For the text-containing cell, return its midpoint in (x, y) coordinate format. 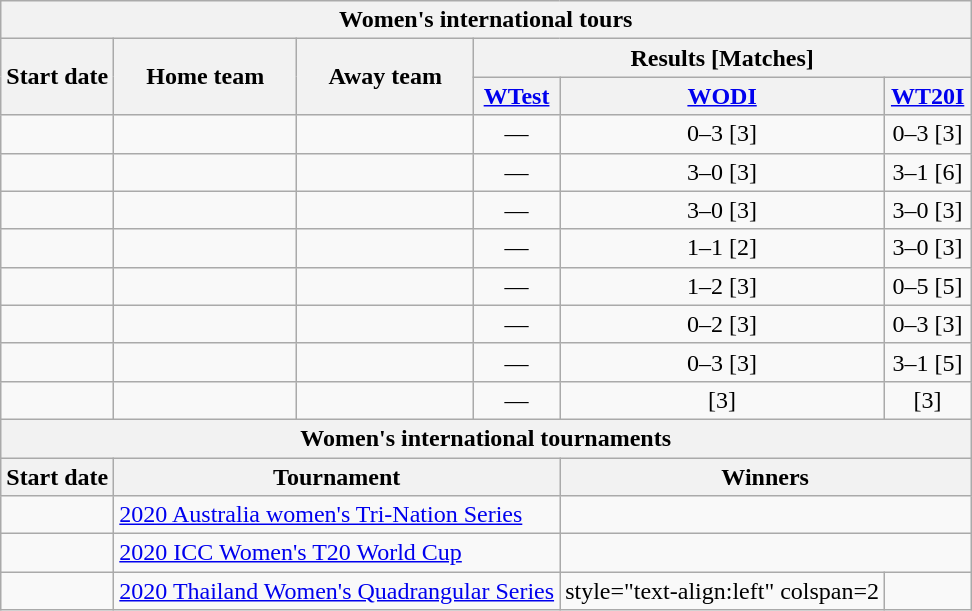
WODI (722, 96)
Results [Matches] (722, 58)
1–2 [3] (722, 286)
3–1 [5] (928, 362)
2020 ICC Women's T20 World Cup (337, 553)
Tournament (337, 477)
WTest (517, 96)
style="text-align:left" colspan=2 (722, 591)
Women's international tournaments (486, 438)
WT20I (928, 96)
1–1 [2] (722, 248)
2020 Thailand Women's Quadrangular Series (337, 591)
3–1 [6] (928, 172)
0–5 [5] (928, 286)
Home team (206, 77)
2020 Australia women's Tri-Nation Series (337, 515)
Away team (386, 77)
Women's international tours (486, 20)
0–2 [3] (722, 324)
Winners (766, 477)
